From the cell containing the given text, extract its center point as [X, Y] coordinate. 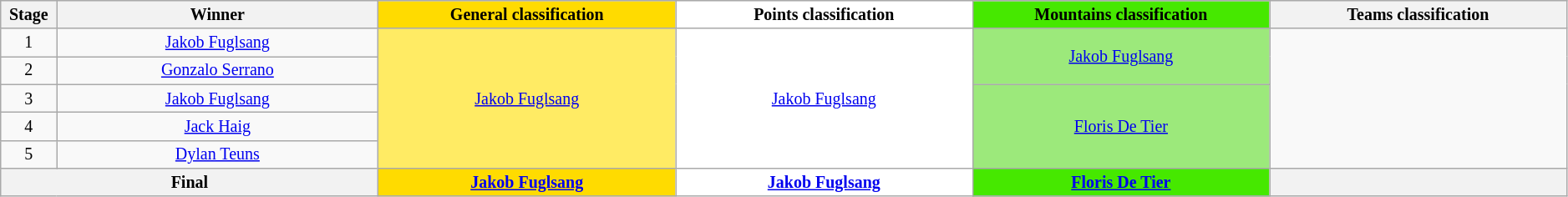
Jack Haig [217, 127]
2 [28, 70]
Final [190, 182]
Teams classification [1418, 15]
General classification [527, 15]
3 [28, 98]
1 [28, 43]
Gonzalo Serrano [217, 70]
Points classification [825, 15]
5 [28, 154]
Mountains classification [1121, 15]
4 [28, 127]
Dylan Teuns [217, 154]
Winner [217, 15]
Stage [28, 15]
